Output the (X, Y) coordinate of the center of the cell containing the given text.  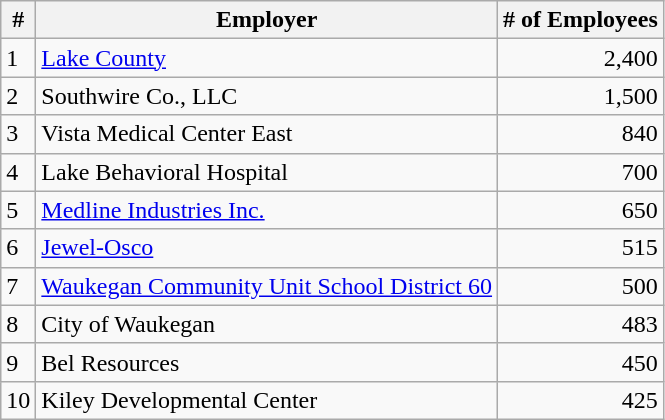
Medline Industries Inc. (267, 210)
840 (581, 134)
Jewel-Osco (267, 248)
7 (18, 286)
Vista Medical Center East (267, 134)
Employer (267, 20)
1 (18, 58)
9 (18, 362)
Waukegan Community Unit School District 60 (267, 286)
5 (18, 210)
Lake Behavioral Hospital (267, 172)
Southwire Co., LLC (267, 96)
2 (18, 96)
# (18, 20)
1,500 (581, 96)
450 (581, 362)
483 (581, 324)
3 (18, 134)
700 (581, 172)
Kiley Developmental Center (267, 400)
515 (581, 248)
City of Waukegan (267, 324)
500 (581, 286)
650 (581, 210)
8 (18, 324)
Lake County (267, 58)
6 (18, 248)
10 (18, 400)
425 (581, 400)
# of Employees (581, 20)
4 (18, 172)
2,400 (581, 58)
Bel Resources (267, 362)
